Output the [x, y] coordinate of the center of the cell containing the given text.  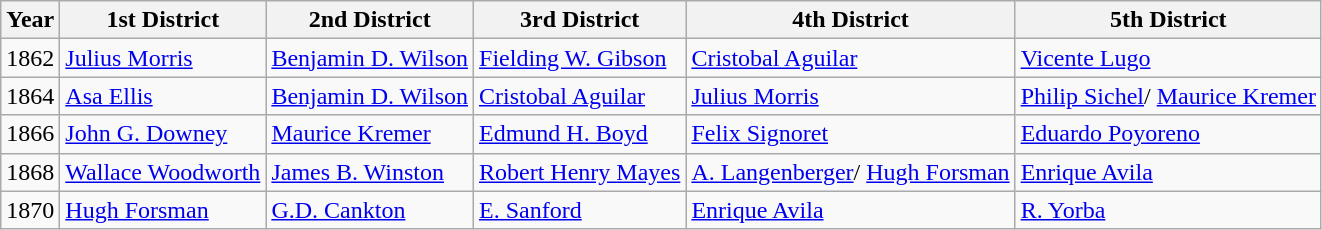
Asa Ellis [163, 96]
1866 [30, 134]
Hugh Forsman [163, 210]
5th District [1168, 20]
Maurice Kremer [370, 134]
R. Yorba [1168, 210]
E. Sanford [580, 210]
Fielding W. Gibson [580, 58]
Year [30, 20]
3rd District [580, 20]
James B. Winston [370, 172]
1864 [30, 96]
2nd District [370, 20]
Robert Henry Mayes [580, 172]
A. Langenberger/ Hugh Forsman [850, 172]
G.D. Cankton [370, 210]
4th District [850, 20]
Felix Signoret [850, 134]
1868 [30, 172]
1870 [30, 210]
John G. Downey [163, 134]
Vicente Lugo [1168, 58]
Wallace Woodworth [163, 172]
Edmund H. Boyd [580, 134]
Philip Sichel/ Maurice Kremer [1168, 96]
1st District [163, 20]
1862 [30, 58]
Eduardo Poyoreno [1168, 134]
